Identify which cell holds the provided text, then report its [x, y] central coordinate. 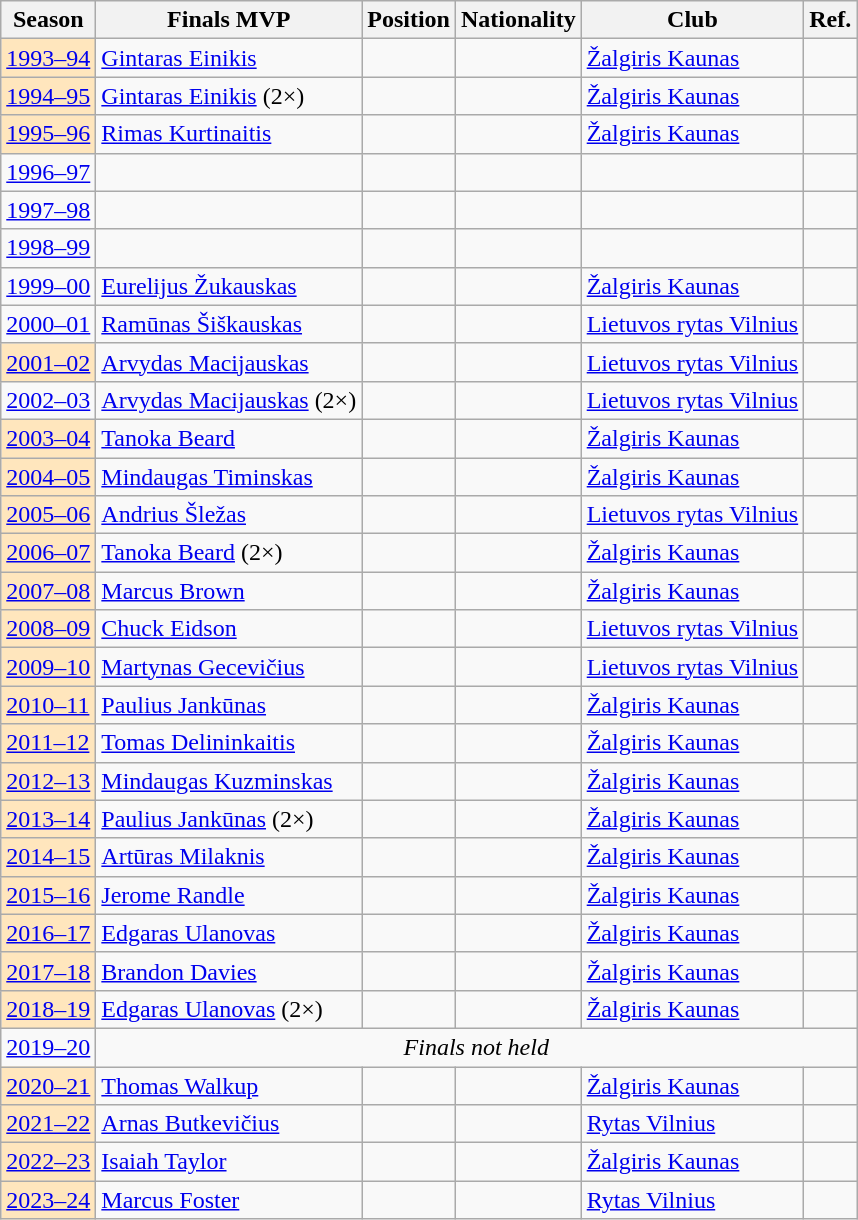
Paulius Jankūnas (2×) [229, 819]
1995–96 [48, 134]
Edgaras Ulanovas (2×) [229, 1009]
2011–12 [48, 743]
2012–13 [48, 781]
Chuck Eidson [229, 629]
2003–04 [48, 438]
Arvydas Macijauskas (2×) [229, 400]
Jerome Randle [229, 895]
Mindaugas Kuzminskas [229, 781]
2014–15 [48, 857]
Brandon Davies [229, 971]
2013–14 [48, 819]
2001–02 [48, 362]
Paulius Jankūnas [229, 705]
2009–10 [48, 667]
Season [48, 20]
2004–05 [48, 477]
Arvydas Macijauskas [229, 362]
Ref. [830, 20]
2017–18 [48, 971]
2007–08 [48, 591]
Artūras Milaknis [229, 857]
Marcus Brown [229, 591]
Finals MVP [229, 20]
Club [692, 20]
Marcus Foster [229, 1200]
Gintaras Einikis (2×) [229, 96]
Finals not held [476, 1047]
Eurelijus Žukauskas [229, 286]
Thomas Walkup [229, 1085]
2020–21 [48, 1085]
2005–06 [48, 515]
1997–98 [48, 210]
Ramūnas Šiškauskas [229, 324]
Isaiah Taylor [229, 1162]
Position [409, 20]
Tanoka Beard [229, 438]
Arnas Butkevičius [229, 1124]
2015–16 [48, 895]
Rimas Kurtinaitis [229, 134]
Gintaras Einikis [229, 58]
1998–99 [48, 248]
2008–09 [48, 629]
1999–00 [48, 286]
1994–95 [48, 96]
Tomas Delininkaitis [229, 743]
2022–23 [48, 1162]
2023–24 [48, 1200]
2006–07 [48, 553]
1993–94 [48, 58]
2000–01 [48, 324]
2016–17 [48, 933]
2021–22 [48, 1124]
2019–20 [48, 1047]
Nationality [518, 20]
2010–11 [48, 705]
1996–97 [48, 172]
Mindaugas Timinskas [229, 477]
Martynas Gecevičius [229, 667]
2002–03 [48, 400]
2018–19 [48, 1009]
Tanoka Beard (2×) [229, 553]
Edgaras Ulanovas [229, 933]
Andrius Šležas [229, 515]
